Scan for the cell matching the given text and deliver its [X, Y] coordinate at center. 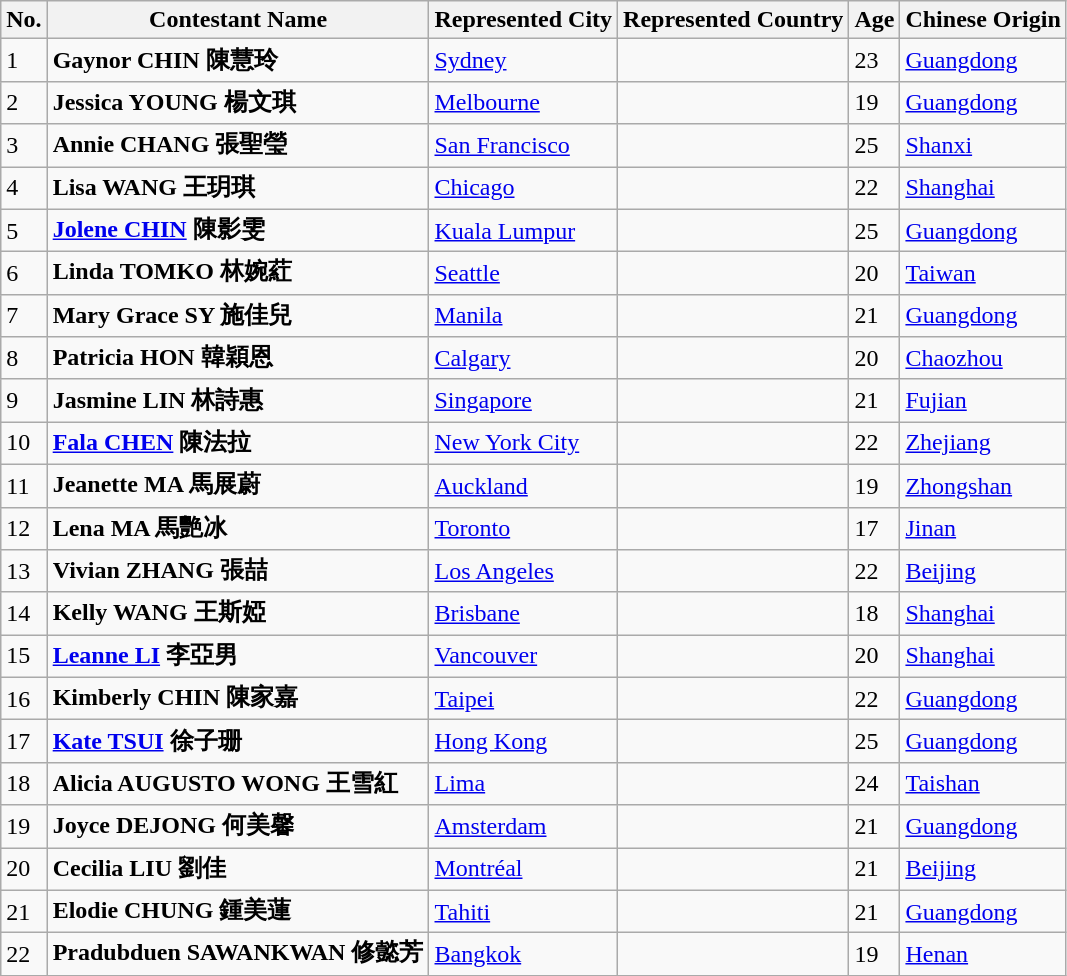
14 [24, 614]
15 [24, 656]
Represented City [524, 20]
Vancouver [524, 656]
5 [24, 230]
Los Angeles [524, 572]
Toronto [524, 528]
Annie CHANG 張聖瑩 [238, 146]
Leanne LI 李亞男 [238, 656]
10 [24, 444]
Calgary [524, 358]
New York City [524, 444]
Pradubduen SAWANKWAN 修懿芳 [238, 954]
Kimberly CHIN 陳家嘉 [238, 698]
Manila [524, 316]
Auckland [524, 486]
Hong Kong [524, 742]
No. [24, 20]
Jeanette MA 馬展蔚 [238, 486]
Kate TSUI 徐子珊 [238, 742]
1 [24, 60]
Lisa WANG 王玥琪 [238, 188]
13 [24, 572]
Cecilia LIU 劉佳 [238, 870]
Kelly WANG 王斯婭 [238, 614]
Brisbane [524, 614]
Elodie CHUNG 鍾美蓮 [238, 912]
Henan [983, 954]
Shanxi [983, 146]
Mary Grace SY 施佳兒 [238, 316]
Age [874, 20]
Chinese Origin [983, 20]
2 [24, 102]
Linda TOMKO 林婉葒 [238, 274]
Zhejiang [983, 444]
4 [24, 188]
11 [24, 486]
3 [24, 146]
Jolene CHIN 陳影雯 [238, 230]
24 [874, 784]
Fujian [983, 400]
Melbourne [524, 102]
16 [24, 698]
Vivian ZHANG 張喆 [238, 572]
Represented Country [734, 20]
Fala CHEN 陳法拉 [238, 444]
7 [24, 316]
Jinan [983, 528]
Tahiti [524, 912]
Amsterdam [524, 826]
Joyce DEJONG 何美馨 [238, 826]
Bangkok [524, 954]
Lima [524, 784]
Gaynor CHIN 陳慧玲 [238, 60]
6 [24, 274]
23 [874, 60]
Patricia HON 韓穎恩 [238, 358]
Alicia AUGUSTO WONG 王雪紅 [238, 784]
Lena MA 馬艷冰 [238, 528]
Chaozhou [983, 358]
San Francisco [524, 146]
12 [24, 528]
Jasmine LIN 林詩惠 [238, 400]
Zhongshan [983, 486]
Seattle [524, 274]
Montréal [524, 870]
9 [24, 400]
Singapore [524, 400]
Sydney [524, 60]
Jessica YOUNG 楊文琪 [238, 102]
Kuala Lumpur [524, 230]
Contestant Name [238, 20]
Chicago [524, 188]
Taishan [983, 784]
8 [24, 358]
Taiwan [983, 274]
Taipei [524, 698]
